From the cell containing the given text, extract its center point as [x, y] coordinate. 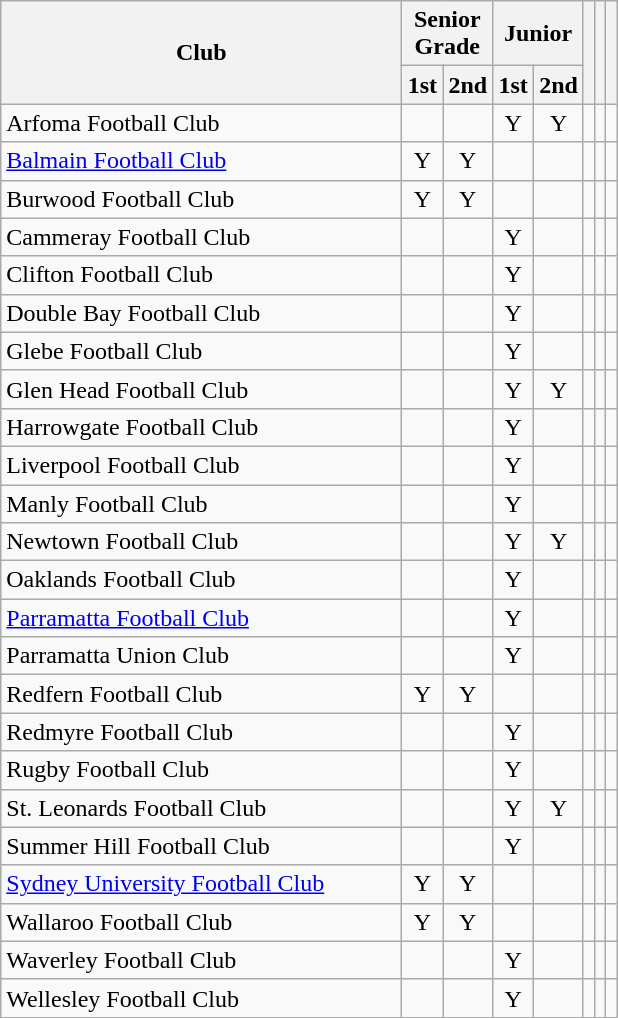
Glebe Football Club [202, 351]
Balmain Football Club [202, 161]
Cammeray Football Club [202, 237]
Glen Head Football Club [202, 389]
Manly Football Club [202, 503]
Parramatta Football Club [202, 618]
Waverley Football Club [202, 960]
Double Bay Football Club [202, 313]
Liverpool Football Club [202, 465]
Sydney University Football Club [202, 884]
Club [202, 52]
Arfoma Football Club [202, 123]
Wallaroo Football Club [202, 922]
Redmyre Football Club [202, 732]
Senior Grade [448, 34]
Burwood Football Club [202, 199]
Harrowgate Football Club [202, 427]
Junior [538, 34]
Newtown Football Club [202, 542]
Rugby Football Club [202, 770]
Oaklands Football Club [202, 580]
Wellesley Football Club [202, 998]
Summer Hill Football Club [202, 846]
St. Leonards Football Club [202, 808]
Clifton Football Club [202, 275]
Parramatta Union Club [202, 656]
Redfern Football Club [202, 694]
